Detect which cell encompasses the target text, then output its (x, y) center coordinate. 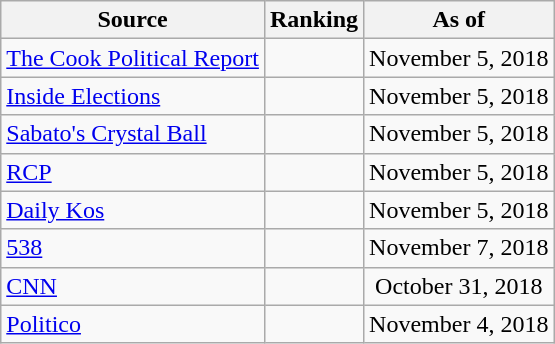
Inside Elections (133, 96)
Sabato's Crystal Ball (133, 134)
CNN (133, 286)
Daily Kos (133, 210)
November 7, 2018 (459, 248)
538 (133, 248)
Ranking (314, 20)
November 4, 2018 (459, 324)
Source (133, 20)
As of (459, 20)
Politico (133, 324)
RCP (133, 172)
The Cook Political Report (133, 58)
October 31, 2018 (459, 286)
